Return [x, y] of the center of cell containing provided text 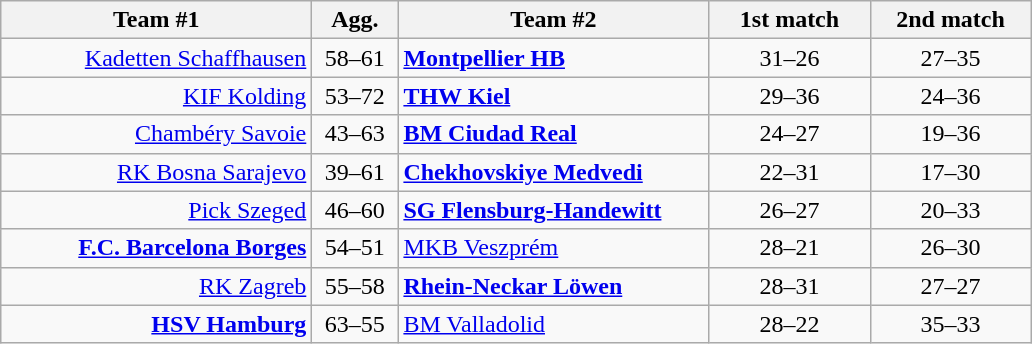
31–26 [790, 58]
28–21 [790, 248]
Kadetten Schaffhausen [156, 58]
63–55 [355, 324]
KIF Kolding [156, 96]
RK Zagreb [156, 286]
55–58 [355, 286]
SG Flensburg-Handewitt [554, 210]
24–27 [790, 134]
27–27 [950, 286]
Team #1 [156, 20]
Montpellier HB [554, 58]
17–30 [950, 172]
46–60 [355, 210]
24–36 [950, 96]
43–63 [355, 134]
39–61 [355, 172]
28–31 [790, 286]
26–30 [950, 248]
2nd match [950, 20]
35–33 [950, 324]
RK Bosna Sarajevo [156, 172]
28–22 [790, 324]
54–51 [355, 248]
BM Valladolid [554, 324]
53–72 [355, 96]
22–31 [790, 172]
BM Ciudad Real [554, 134]
THW Kiel [554, 96]
1st match [790, 20]
F.C. Barcelona Borges [156, 248]
19–36 [950, 134]
58–61 [355, 58]
Rhein-Neckar Löwen [554, 286]
Team #2 [554, 20]
20–33 [950, 210]
HSV Hamburg [156, 324]
Chambéry Savoie [156, 134]
Agg. [355, 20]
29–36 [790, 96]
27–35 [950, 58]
Chekhovskiye Medvedi [554, 172]
26–27 [790, 210]
Pick Szeged [156, 210]
MKB Veszprém [554, 248]
